Provide the [x, y] coordinate of the cell's center where the given text is located.  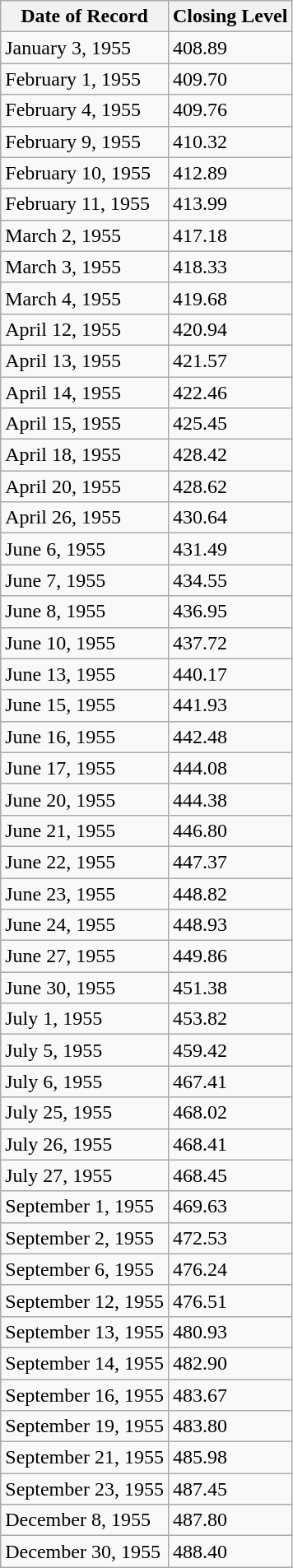
September 16, 1955 [85, 1395]
418.33 [230, 267]
June 7, 1955 [85, 580]
June 8, 1955 [85, 612]
430.64 [230, 518]
431.49 [230, 549]
476.51 [230, 1300]
467.41 [230, 1082]
444.08 [230, 768]
July 26, 1955 [85, 1144]
September 21, 1955 [85, 1458]
September 2, 1955 [85, 1238]
428.62 [230, 486]
June 27, 1955 [85, 956]
449.86 [230, 956]
488.40 [230, 1552]
447.37 [230, 862]
444.38 [230, 799]
June 6, 1955 [85, 549]
487.45 [230, 1489]
483.67 [230, 1395]
440.17 [230, 674]
June 30, 1955 [85, 988]
April 15, 1955 [85, 424]
September 6, 1955 [85, 1269]
September 23, 1955 [85, 1489]
409.76 [230, 110]
420.94 [230, 329]
480.93 [230, 1332]
469.63 [230, 1207]
June 23, 1955 [85, 893]
448.93 [230, 925]
482.90 [230, 1363]
417.18 [230, 235]
June 15, 1955 [85, 705]
July 6, 1955 [85, 1082]
April 14, 1955 [85, 393]
June 21, 1955 [85, 831]
446.80 [230, 831]
June 17, 1955 [85, 768]
442.48 [230, 737]
September 13, 1955 [85, 1332]
February 10, 1955 [85, 173]
March 4, 1955 [85, 298]
June 20, 1955 [85, 799]
July 1, 1955 [85, 1019]
March 3, 1955 [85, 267]
June 10, 1955 [85, 643]
February 11, 1955 [85, 204]
April 12, 1955 [85, 329]
April 26, 1955 [85, 518]
Closing Level [230, 16]
441.93 [230, 705]
436.95 [230, 612]
June 13, 1955 [85, 674]
425.45 [230, 424]
413.99 [230, 204]
422.46 [230, 393]
February 1, 1955 [85, 79]
March 2, 1955 [85, 235]
448.82 [230, 893]
468.41 [230, 1144]
July 25, 1955 [85, 1113]
410.32 [230, 142]
April 20, 1955 [85, 486]
419.68 [230, 298]
September 19, 1955 [85, 1426]
June 16, 1955 [85, 737]
459.42 [230, 1050]
434.55 [230, 580]
September 14, 1955 [85, 1363]
July 27, 1955 [85, 1175]
483.80 [230, 1426]
451.38 [230, 988]
February 9, 1955 [85, 142]
December 30, 1955 [85, 1552]
428.42 [230, 455]
409.70 [230, 79]
Date of Record [85, 16]
April 13, 1955 [85, 361]
June 22, 1955 [85, 862]
485.98 [230, 1458]
408.89 [230, 48]
453.82 [230, 1019]
December 8, 1955 [85, 1520]
468.45 [230, 1175]
412.89 [230, 173]
July 5, 1955 [85, 1050]
487.80 [230, 1520]
February 4, 1955 [85, 110]
January 3, 1955 [85, 48]
421.57 [230, 361]
472.53 [230, 1238]
476.24 [230, 1269]
April 18, 1955 [85, 455]
September 1, 1955 [85, 1207]
September 12, 1955 [85, 1300]
June 24, 1955 [85, 925]
468.02 [230, 1113]
437.72 [230, 643]
